Return (X, Y) of the center of cell containing provided text 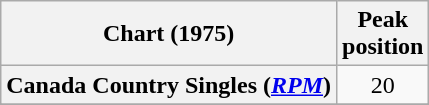
Peak position (383, 34)
Chart (1975) (169, 34)
20 (383, 85)
Canada Country Singles (RPM) (169, 85)
